Provide the (x, y) coordinate of the cell's center where the given text is located.  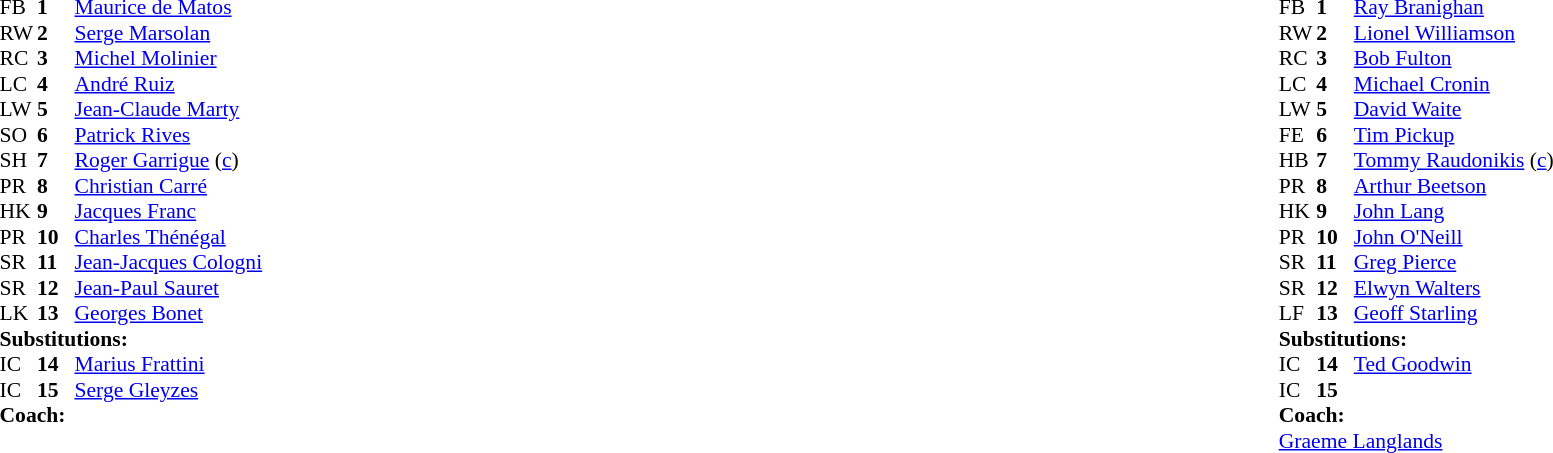
Patrick Rives (168, 135)
Substitutions: (132, 339)
Georges Bonet (168, 313)
Michel Molinier (168, 59)
Coach: (132, 415)
Jean-Paul Sauret (168, 288)
FE (1298, 135)
Jean-Jacques Cologni (168, 263)
Jean-Claude Marty (168, 109)
Jacques Franc (168, 211)
LK (19, 313)
Christian Carré (168, 186)
SH (19, 161)
André Ruiz (168, 84)
HB (1298, 161)
LF (1298, 313)
Charles Thénégal (168, 237)
Roger Garrigue (c) (168, 161)
Serge Marsolan (168, 33)
SO (19, 135)
Marius Frattini (168, 365)
Serge Gleyzes (168, 390)
